Extract the [x, y] coordinate from the center of the cell holding the provided text.  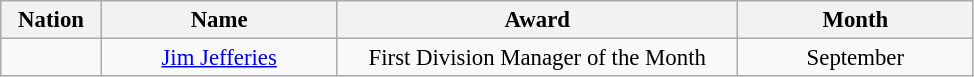
Name [219, 20]
First Division Manager of the Month [538, 58]
Month [856, 20]
Jim Jefferies [219, 58]
September [856, 58]
Nation [52, 20]
Award [538, 20]
